Identify which cell holds the provided text, then report its [x, y] central coordinate. 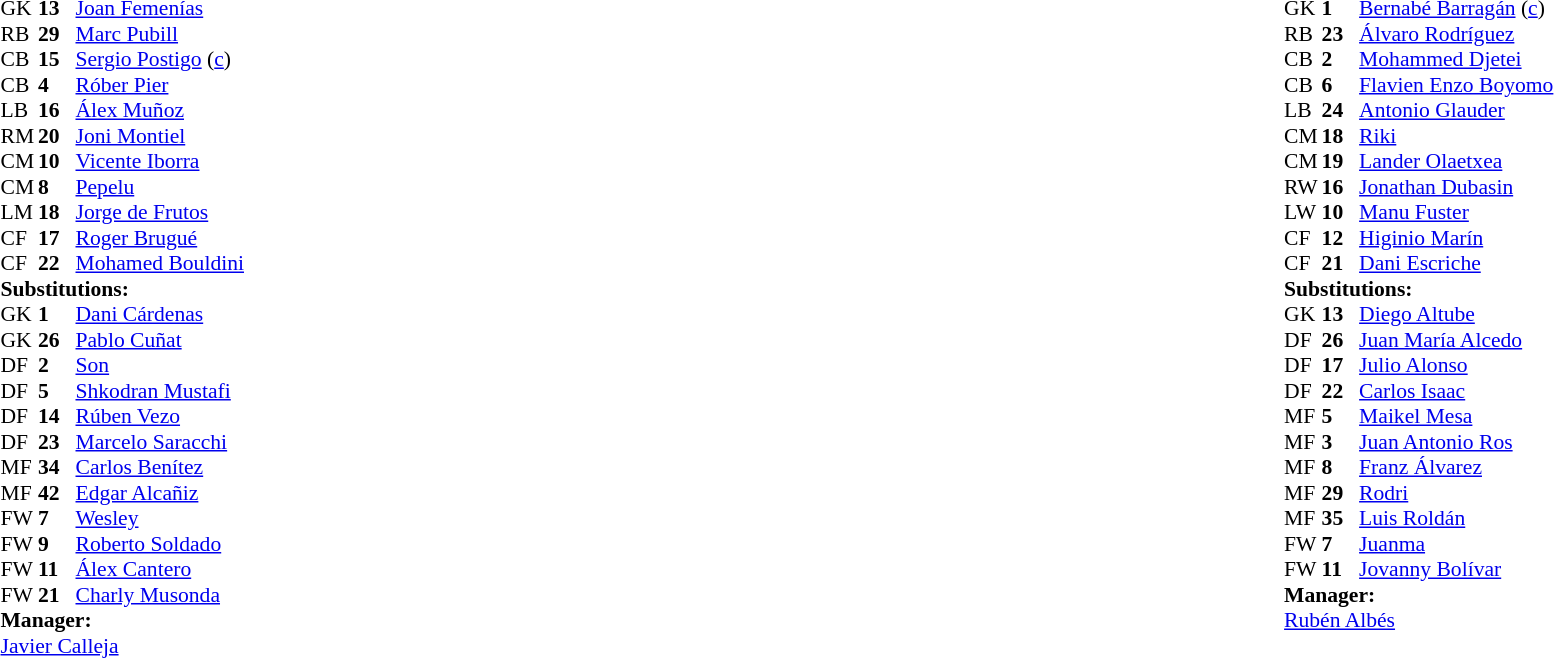
Mohamed Bouldini [160, 263]
Wesley [160, 519]
Rodri [1456, 493]
Higinio Marín [1456, 238]
Jovanny Bolívar [1456, 569]
Pablo Cuñat [160, 340]
Marcelo Saracchi [160, 442]
Róber Pier [160, 85]
15 [57, 59]
Roger Brugué [160, 238]
Carlos Isaac [1456, 391]
Dani Escriche [1456, 263]
19 [1341, 161]
13 [1341, 315]
Álvaro Rodríguez [1456, 34]
Juanma [1456, 544]
1 [57, 315]
34 [57, 467]
Vicente Iborra [160, 161]
Mohammed Djetei [1456, 59]
4 [57, 85]
6 [1341, 85]
Juan María Alcedo [1456, 340]
Pepelu [160, 187]
Riki [1456, 136]
Rubén Albés [1418, 621]
42 [57, 493]
Jonathan Dubasin [1456, 187]
Carlos Benítez [160, 467]
RW [1303, 187]
Edgar Alcañiz [160, 493]
24 [1341, 111]
Franz Álvarez [1456, 467]
Dani Cárdenas [160, 315]
Manu Fuster [1456, 213]
Álex Cantero [160, 569]
Son [160, 365]
Maikel Mesa [1456, 417]
LM [19, 213]
LW [1303, 213]
14 [57, 417]
Sergio Postigo (c) [160, 59]
Lander Olaetxea [1456, 161]
Antonio Glauder [1456, 111]
3 [1341, 442]
Rúben Vezo [160, 417]
Shkodran Mustafi [160, 391]
Joni Montiel [160, 136]
Charly Musonda [160, 595]
Álex Muñoz [160, 111]
Roberto Soldado [160, 544]
12 [1341, 238]
Flavien Enzo Boyomo [1456, 85]
20 [57, 136]
Marc Pubill [160, 34]
Jorge de Frutos [160, 213]
Diego Altube [1456, 315]
Luis Roldán [1456, 519]
RM [19, 136]
Juan Antonio Ros [1456, 442]
35 [1341, 519]
9 [57, 544]
Julio Alonso [1456, 365]
